Identify which cell holds the provided text, then report its [X, Y] central coordinate. 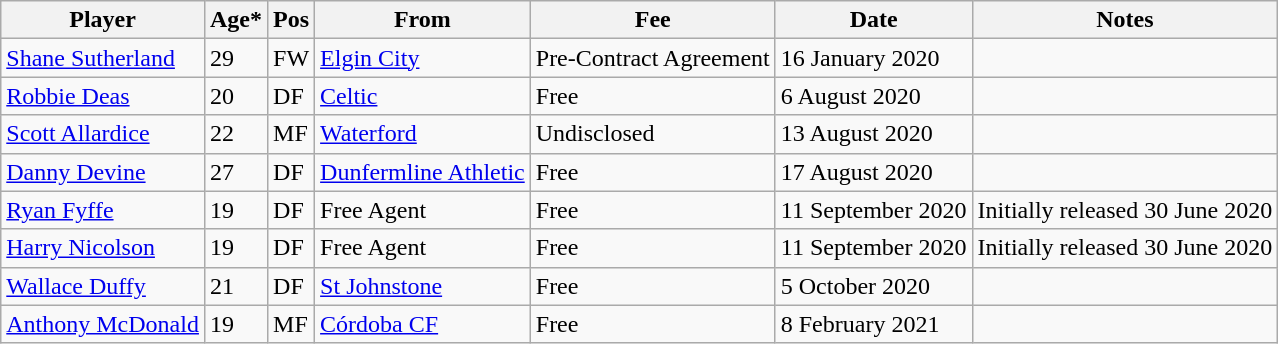
Pre-Contract Agreement [652, 58]
Dunfermline Athletic [423, 172]
Elgin City [423, 58]
29 [236, 58]
Danny Devine [103, 172]
Undisclosed [652, 134]
22 [236, 134]
Harry Nicolson [103, 248]
Pos [292, 20]
Scott Allardice [103, 134]
5 October 2020 [874, 286]
FW [292, 58]
8 February 2021 [874, 324]
Shane Sutherland [103, 58]
20 [236, 96]
Anthony McDonald [103, 324]
Robbie Deas [103, 96]
13 August 2020 [874, 134]
16 January 2020 [874, 58]
Fee [652, 20]
17 August 2020 [874, 172]
From [423, 20]
Wallace Duffy [103, 286]
27 [236, 172]
Ryan Fyffe [103, 210]
Notes [1125, 20]
6 August 2020 [874, 96]
Córdoba CF [423, 324]
St Johnstone [423, 286]
Player [103, 20]
Date [874, 20]
Age* [236, 20]
Waterford [423, 134]
Celtic [423, 96]
21 [236, 286]
